Search for the cell housing the specified text and yield its (X, Y) center coordinate. 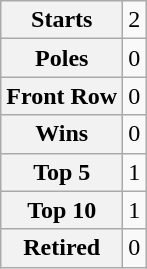
Poles (62, 58)
Starts (62, 20)
Retired (62, 248)
Wins (62, 134)
Front Row (62, 96)
Top 10 (62, 210)
Top 5 (62, 172)
2 (134, 20)
